Locate the cell with the specified text and output its (x, y) center coordinate. 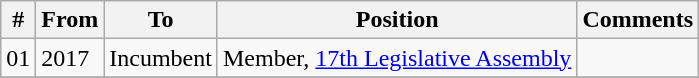
2017 (70, 58)
Member, 17th Legislative Assembly (396, 58)
# (18, 20)
From (70, 20)
Comments (638, 20)
01 (18, 58)
Position (396, 20)
Incumbent (161, 58)
To (161, 20)
